Extract the [x, y] coordinate from the center of the cell holding the provided text.  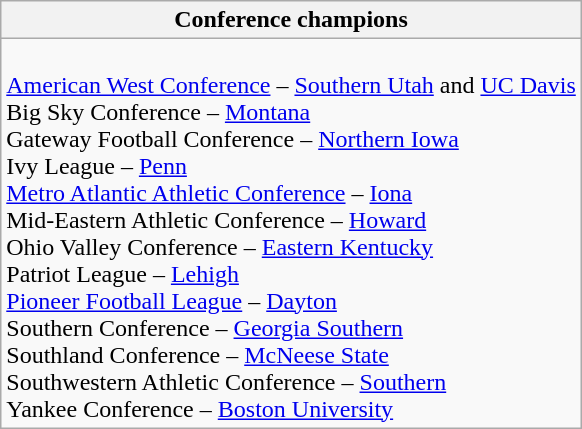
Conference champions [292, 20]
